Detect which cell encompasses the target text, then output its (X, Y) center coordinate. 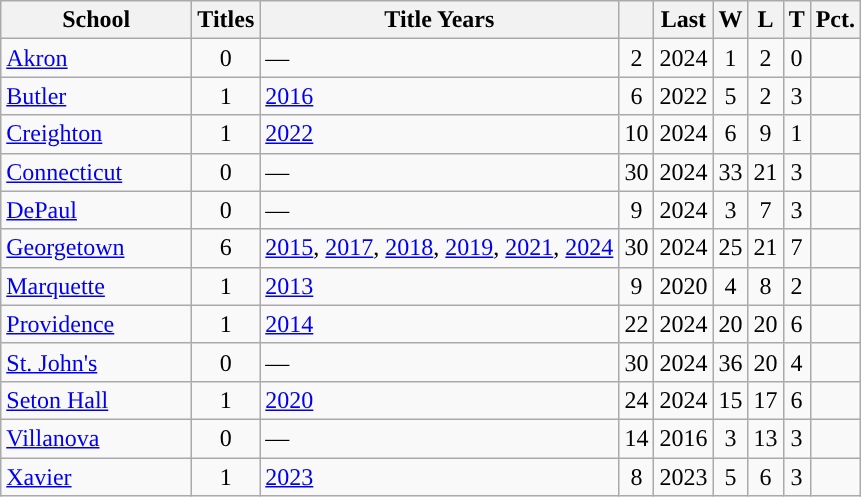
Villanova (96, 438)
L (766, 20)
15 (730, 400)
DePaul (96, 210)
T (796, 20)
2013 (440, 286)
School (96, 20)
2014 (440, 324)
Butler (96, 96)
Xavier (96, 477)
Connecticut (96, 172)
14 (636, 438)
Akron (96, 58)
17 (766, 400)
36 (730, 362)
Pct. (835, 20)
13 (766, 438)
22 (636, 324)
St. John's (96, 362)
Creighton (96, 134)
Seton Hall (96, 400)
2015, 2017, 2018, 2019, 2021, 2024 (440, 248)
Marquette (96, 286)
Titles (226, 20)
W (730, 20)
10 (636, 134)
Providence (96, 324)
33 (730, 172)
24 (636, 400)
25 (730, 248)
Title Years (440, 20)
Georgetown (96, 248)
Last (684, 20)
